Locate the cell with the specified text and output its [X, Y] center coordinate. 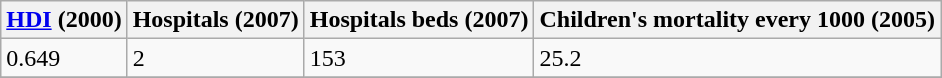
HDI (2000) [64, 20]
0.649 [64, 58]
25.2 [738, 58]
2 [216, 58]
Children's mortality every 1000 (2005) [738, 20]
153 [419, 58]
Hospitals (2007) [216, 20]
Hospitals beds (2007) [419, 20]
